Provide the [X, Y] coordinate of the cell's center where the given text is located.  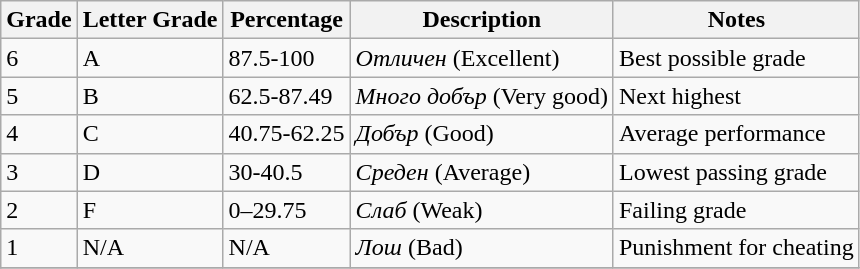
87.5-100 [286, 58]
1 [39, 248]
Много добър (Very good) [482, 96]
2 [39, 210]
Notes [736, 20]
Description [482, 20]
Best possible grade [736, 58]
40.75-62.25 [286, 134]
Слаб (Weak) [482, 210]
62.5-87.49 [286, 96]
Лош (Bad) [482, 248]
Letter Grade [150, 20]
Lowest passing grade [736, 172]
Average performance [736, 134]
F [150, 210]
6 [39, 58]
B [150, 96]
5 [39, 96]
Отличен (Excellent) [482, 58]
4 [39, 134]
Среден (Average) [482, 172]
A [150, 58]
Добър (Good) [482, 134]
0–29.75 [286, 210]
3 [39, 172]
Punishment for cheating [736, 248]
C [150, 134]
Percentage [286, 20]
Next highest [736, 96]
Failing grade [736, 210]
Grade [39, 20]
30-40.5 [286, 172]
D [150, 172]
